Extract the (X, Y) coordinate from the center of the cell holding the provided text.  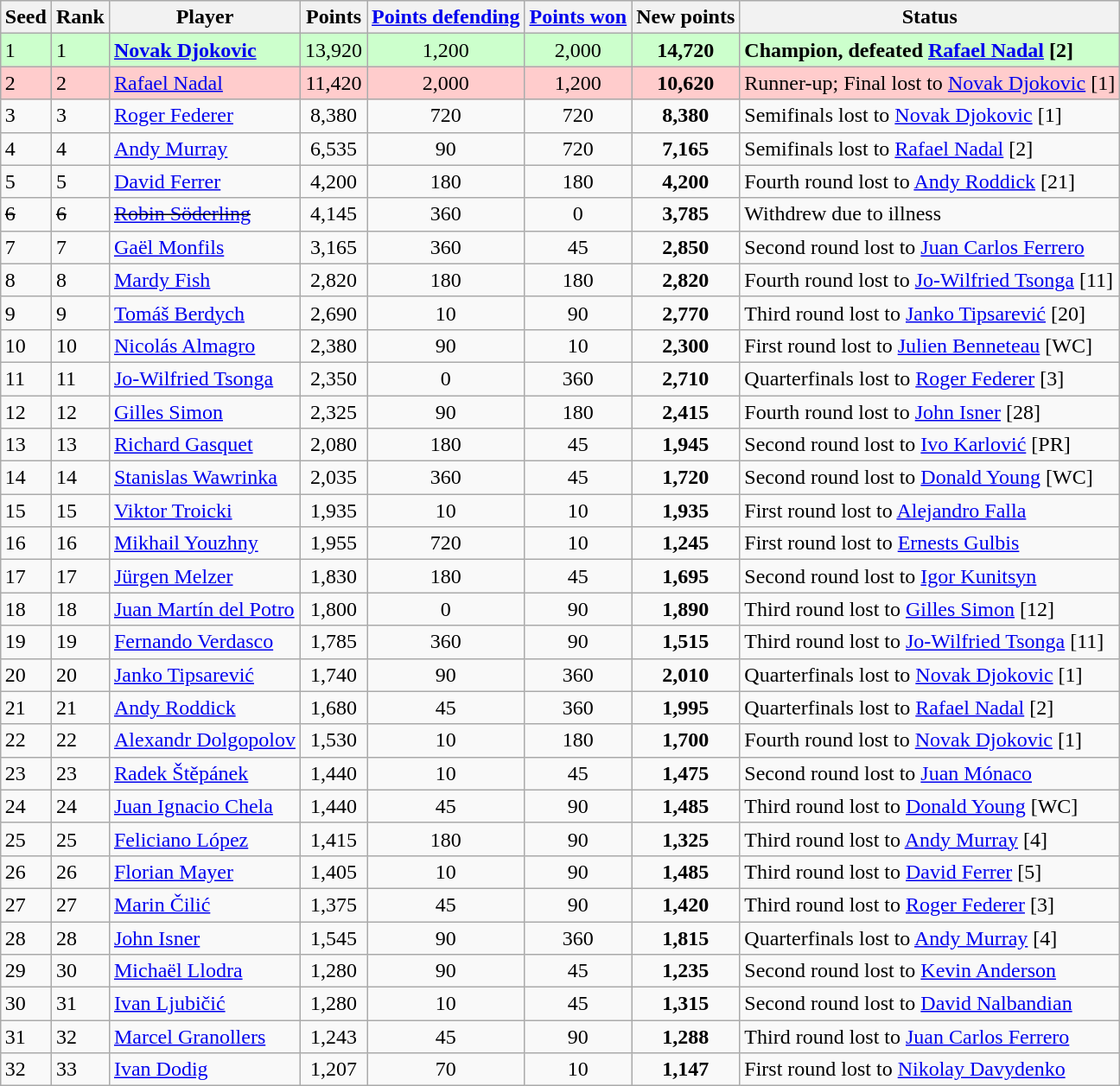
David Ferrer (204, 181)
Andy Roddick (204, 708)
1,375 (334, 905)
Third round lost to Gilles Simon [12] (930, 609)
Second round lost to David Nalbandian (930, 1004)
33 (80, 1070)
2,035 (334, 478)
Marin Čilić (204, 905)
First round lost to Julien Benneteau [WC] (930, 346)
2,300 (686, 346)
Second round lost to Igor Kunitsyn (930, 576)
Florian Mayer (204, 872)
Third round lost to Janko Tipsarević [20] (930, 313)
Third round lost to Donald Young [WC] (930, 806)
1,700 (686, 740)
Seed (26, 17)
11,420 (334, 83)
Gaël Monfils (204, 247)
Quarterfinals lost to Andy Murray [4] (930, 937)
1,530 (334, 740)
Radek Štěpánek (204, 773)
Player (204, 17)
Third round lost to David Ferrer [5] (930, 872)
7,165 (686, 149)
Juan Ignacio Chela (204, 806)
Roger Federer (204, 116)
John Isner (204, 937)
1,235 (686, 971)
1,955 (334, 543)
Third round lost to Andy Murray [4] (930, 839)
Rank (80, 17)
1,315 (686, 1004)
Second round lost to Ivo Karlović [PR] (930, 445)
Withdrew due to illness (930, 214)
2,770 (686, 313)
1,147 (686, 1070)
1,545 (334, 937)
2,850 (686, 247)
Points defending (446, 17)
Feliciano López (204, 839)
Third round lost to Roger Federer [3] (930, 905)
1,890 (686, 609)
2,415 (686, 412)
Stanislas Wawrinka (204, 478)
1,800 (334, 609)
1,405 (334, 872)
Third round lost to Juan Carlos Ferrero (930, 1037)
1,475 (686, 773)
First round lost to Nikolay Davydenko (930, 1070)
2,325 (334, 412)
Mardy Fish (204, 280)
Runner-up; Final lost to Novak Djokovic [1] (930, 83)
Third round lost to Jo-Wilfried Tsonga [11] (930, 642)
1,680 (334, 708)
Michaël Llodra (204, 971)
Second round lost to Donald Young [WC] (930, 478)
First round lost to Alejandro Falla (930, 511)
1,245 (686, 543)
3,165 (334, 247)
New points (686, 17)
1,830 (334, 576)
Second round lost to Juan Carlos Ferrero (930, 247)
Marcel Granollers (204, 1037)
Janko Tipsarević (204, 675)
1,288 (686, 1037)
1,740 (334, 675)
Jo-Wilfried Tsonga (204, 378)
2,710 (686, 378)
Juan Martín del Potro (204, 609)
2,380 (334, 346)
Gilles Simon (204, 412)
2,690 (334, 313)
1,695 (686, 576)
Fourth round lost to John Isner [28] (930, 412)
14,720 (686, 50)
Second round lost to Juan Mónaco (930, 773)
2,350 (334, 378)
10,620 (686, 83)
Quarterfinals lost to Novak Djokovic [1] (930, 675)
1,785 (334, 642)
1,420 (686, 905)
Viktor Troicki (204, 511)
Richard Gasquet (204, 445)
Fourth round lost to Andy Roddick [21] (930, 181)
Status (930, 17)
4,145 (334, 214)
1,415 (334, 839)
29 (26, 971)
1,207 (334, 1070)
Robin Söderling (204, 214)
Fernando Verdasco (204, 642)
1,815 (686, 937)
Fourth round lost to Jo-Wilfried Tsonga [11] (930, 280)
13,920 (334, 50)
Semifinals lost to Rafael Nadal [2] (930, 149)
Ivan Ljubičić (204, 1004)
2,010 (686, 675)
70 (446, 1070)
Jürgen Melzer (204, 576)
Rafael Nadal (204, 83)
Mikhail Youzhny (204, 543)
1,720 (686, 478)
Champion, defeated Rafael Nadal [2] (930, 50)
Novak Djokovic (204, 50)
Semifinals lost to Novak Djokovic [1] (930, 116)
Alexandr Dolgopolov (204, 740)
1,945 (686, 445)
1,243 (334, 1037)
Quarterfinals lost to Roger Federer [3] (930, 378)
2,080 (334, 445)
Points (334, 17)
Quarterfinals lost to Rafael Nadal [2] (930, 708)
1,325 (686, 839)
3,785 (686, 214)
1,995 (686, 708)
Nicolás Almagro (204, 346)
First round lost to Ernests Gulbis (930, 543)
6,535 (334, 149)
Andy Murray (204, 149)
Second round lost to Kevin Anderson (930, 971)
Tomáš Berdych (204, 313)
Points won (578, 17)
Ivan Dodig (204, 1070)
1,515 (686, 642)
Fourth round lost to Novak Djokovic [1] (930, 740)
